Locate the cell with the specified text and output its (x, y) center coordinate. 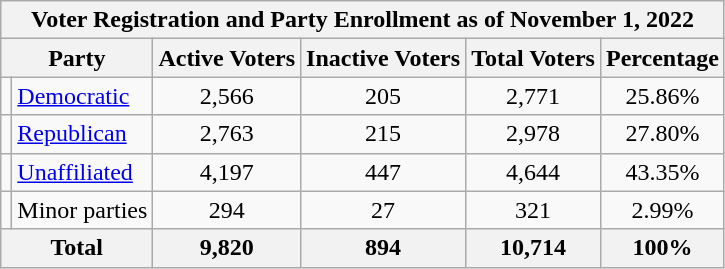
4,644 (534, 172)
321 (534, 210)
Total Voters (534, 58)
Party (77, 58)
Inactive Voters (384, 58)
4,197 (227, 172)
2,763 (227, 134)
205 (384, 96)
2,978 (534, 134)
27 (384, 210)
894 (384, 248)
Percentage (662, 58)
Active Voters (227, 58)
2.99% (662, 210)
43.35% (662, 172)
2,771 (534, 96)
Voter Registration and Party Enrollment as of November 1, 2022 (363, 20)
2,566 (227, 96)
25.86% (662, 96)
9,820 (227, 248)
Republican (82, 134)
27.80% (662, 134)
100% (662, 248)
Total (77, 248)
Democratic (82, 96)
Unaffiliated (82, 172)
Minor parties (82, 210)
447 (384, 172)
10,714 (534, 248)
294 (227, 210)
215 (384, 134)
